Locate the cell with the specified text and output its [X, Y] center coordinate. 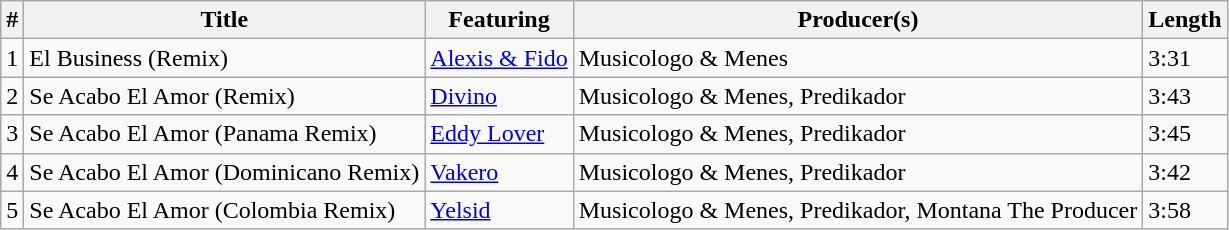
Featuring [499, 20]
3:43 [1185, 96]
Producer(s) [858, 20]
Se Acabo El Amor (Colombia Remix) [224, 210]
Eddy Lover [499, 134]
3:58 [1185, 210]
Se Acabo El Amor (Panama Remix) [224, 134]
Vakero [499, 172]
1 [12, 58]
# [12, 20]
Musicologo & Menes [858, 58]
Se Acabo El Amor (Dominicano Remix) [224, 172]
Yelsid [499, 210]
5 [12, 210]
3:31 [1185, 58]
Alexis & Fido [499, 58]
Se Acabo El Amor (Remix) [224, 96]
3:45 [1185, 134]
4 [12, 172]
Divino [499, 96]
El Business (Remix) [224, 58]
3:42 [1185, 172]
Length [1185, 20]
3 [12, 134]
Title [224, 20]
2 [12, 96]
Musicologo & Menes, Predikador, Montana The Producer [858, 210]
